Extract the [X, Y] coordinate from the center of the cell holding the provided text.  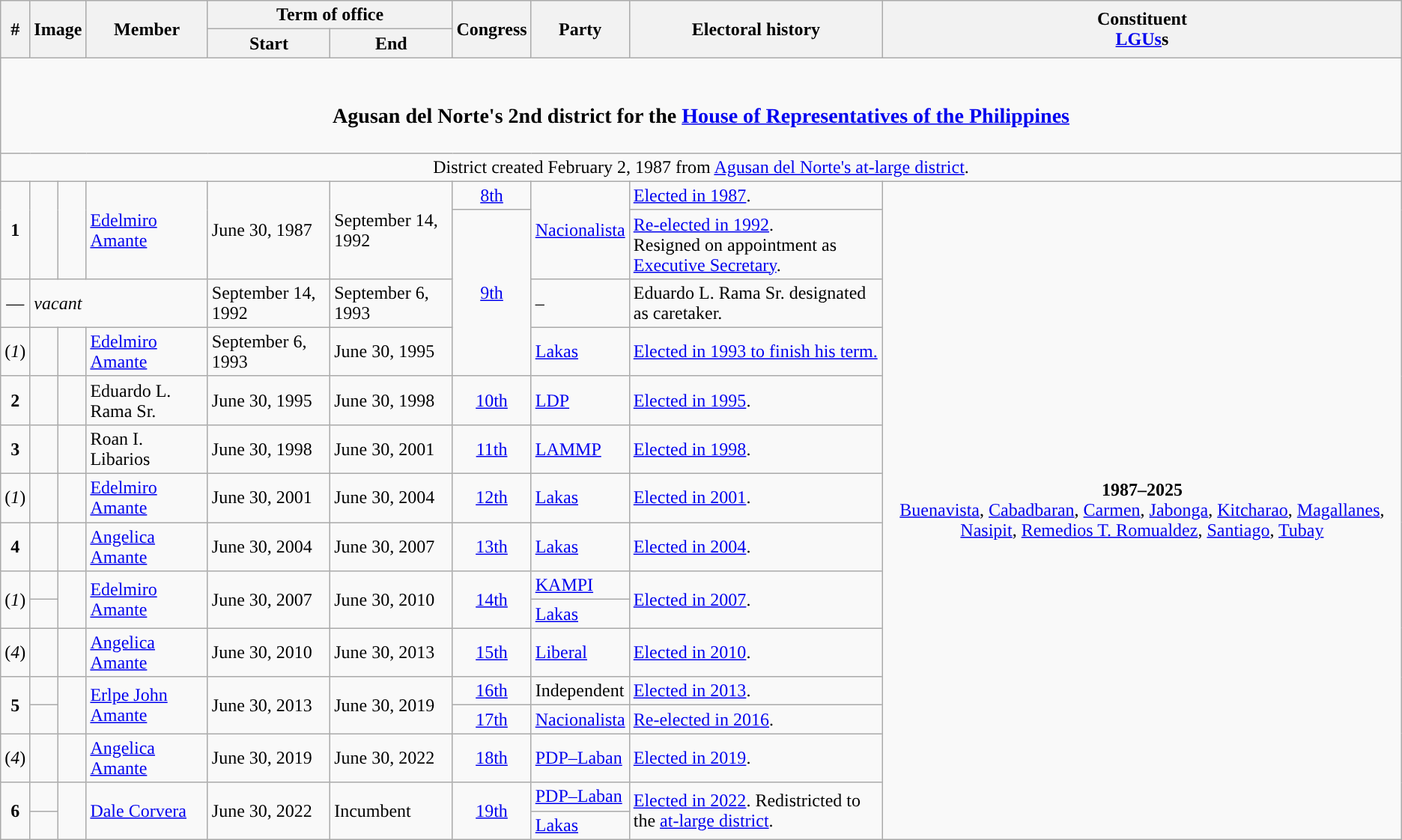
Member [147, 29]
13th [491, 547]
Re-elected in 2016. [756, 719]
Elected in 2001. [756, 499]
Elected in 2013. [756, 691]
12th [491, 499]
10th [491, 400]
8th [491, 195]
Elected in 2004. [756, 547]
Eduardo L. Rama Sr. [147, 400]
Eduardo L. Rama Sr. designated as caretaker. [756, 302]
– [580, 302]
19th [491, 811]
Elected in 2022. Redistricted to the at-large district. [756, 811]
Elected in 2010. [756, 653]
End [391, 43]
KAMPI [580, 585]
Party [580, 29]
3 [15, 449]
Congress [491, 29]
Liberal [580, 653]
Agusan del Norte's 2nd district for the House of Representatives of the Philippines [701, 105]
Elected in 2019. [756, 758]
— [15, 302]
Electoral history [756, 29]
Elected in 1987. [756, 195]
Incumbent [391, 811]
16th [491, 691]
Elected in 1993 to finish his term. [756, 352]
4 [15, 547]
# [15, 29]
District created February 2, 1987 from Agusan del Norte's at-large district. [701, 167]
11th [491, 449]
6 [15, 811]
June 30, 1987 [268, 230]
1 [15, 230]
2 [15, 400]
1987–2025Buenavista, Cabadbaran, Carmen, Jabonga, Kitcharao, Magallanes, Nasipit, Remedios T. Romualdez, Santiago, Tubay [1143, 511]
ConstituentLGUss [1143, 29]
14th [491, 600]
Start [268, 43]
5 [15, 705]
Re-elected in 1992.Resigned on appointment as Executive Secretary. [756, 244]
Elected in 2007. [756, 600]
9th [491, 293]
Elected in 1995. [756, 400]
Erlpe John Amante [147, 705]
Roan I. Libarios [147, 449]
Dale Corvera [147, 811]
LAMMP [580, 449]
18th [491, 758]
LDP [580, 400]
Image [58, 29]
15th [491, 653]
Elected in 1998. [756, 449]
Independent [580, 691]
Term of office [330, 15]
vacant [119, 302]
17th [491, 719]
